Determine the (X, Y) coordinate at the center of the cell enclosing the given text.  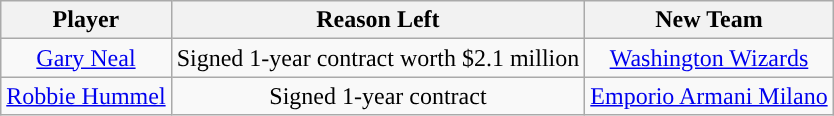
Signed 1-year contract worth $2.1 million (378, 58)
Washington Wizards (709, 58)
Signed 1-year contract (378, 96)
Gary Neal (86, 58)
Robbie Hummel (86, 96)
Emporio Armani Milano (709, 96)
Player (86, 20)
New Team (709, 20)
Reason Left (378, 20)
